Scan for the cell matching the given text and deliver its (X, Y) coordinate at center. 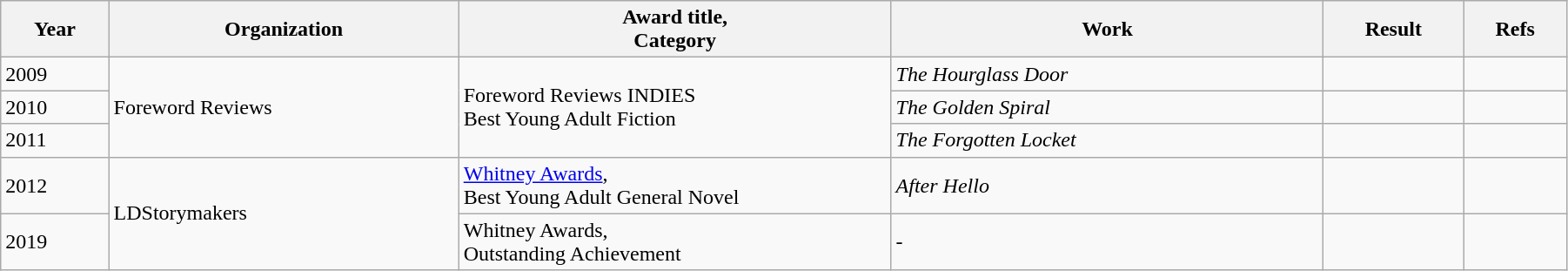
The Forgotten Locket (1107, 140)
Work (1107, 30)
Organization (284, 30)
2010 (55, 107)
2012 (55, 185)
Whitney Awards,Best Young Adult General Novel (675, 185)
2009 (55, 74)
After Hello (1107, 185)
Foreword Reviews (284, 107)
Year (55, 30)
The Golden Spiral (1107, 107)
Award title,Category (675, 30)
2019 (55, 242)
LDStorymakers (284, 213)
Whitney Awards,Outstanding Achievement (675, 242)
2011 (55, 140)
The Hourglass Door (1107, 74)
- (1107, 242)
Foreword Reviews INDIESBest Young Adult Fiction (675, 107)
Refs (1516, 30)
Result (1394, 30)
